Return the [X, Y] coordinate for the center point of the cell that contains the specified text.  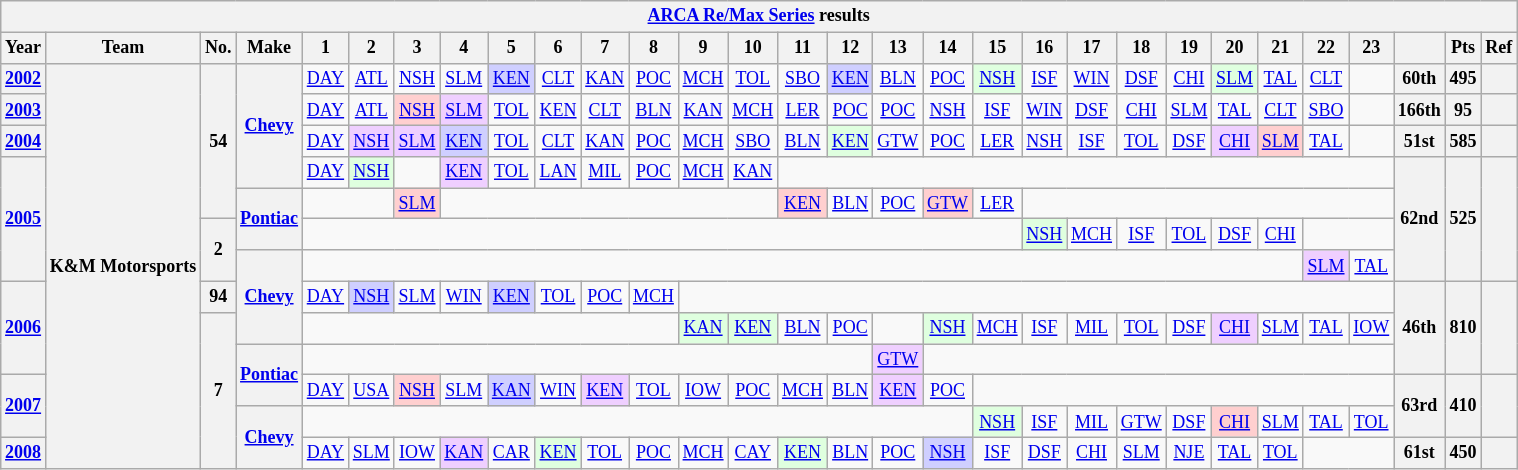
585 [1463, 140]
4 [464, 48]
2005 [24, 220]
22 [1326, 48]
95 [1463, 110]
No. [218, 48]
NJE [1189, 452]
1 [325, 48]
6 [558, 48]
810 [1463, 328]
94 [218, 296]
20 [1235, 48]
495 [1463, 78]
K&M Motorsports [122, 266]
14 [948, 48]
166th [1420, 110]
2007 [24, 406]
8 [654, 48]
525 [1463, 220]
2006 [24, 328]
Pts [1463, 48]
ARCA Re/Max Series results [759, 16]
Ref [1499, 48]
Team [122, 48]
2008 [24, 452]
63rd [1420, 406]
61st [1420, 452]
23 [1372, 48]
450 [1463, 452]
5 [512, 48]
9 [703, 48]
11 [803, 48]
LAN [558, 172]
12 [850, 48]
CAY [753, 452]
Make [270, 48]
410 [1463, 406]
2002 [24, 78]
10 [753, 48]
16 [1044, 48]
Year [24, 48]
USA [371, 390]
62nd [1420, 220]
3 [417, 48]
21 [1280, 48]
2003 [24, 110]
19 [1189, 48]
51st [1420, 140]
54 [218, 141]
2004 [24, 140]
13 [898, 48]
46th [1420, 328]
18 [1141, 48]
CAR [512, 452]
15 [997, 48]
17 [1092, 48]
60th [1420, 78]
